Locate the cell with the specified text and output its (X, Y) center coordinate. 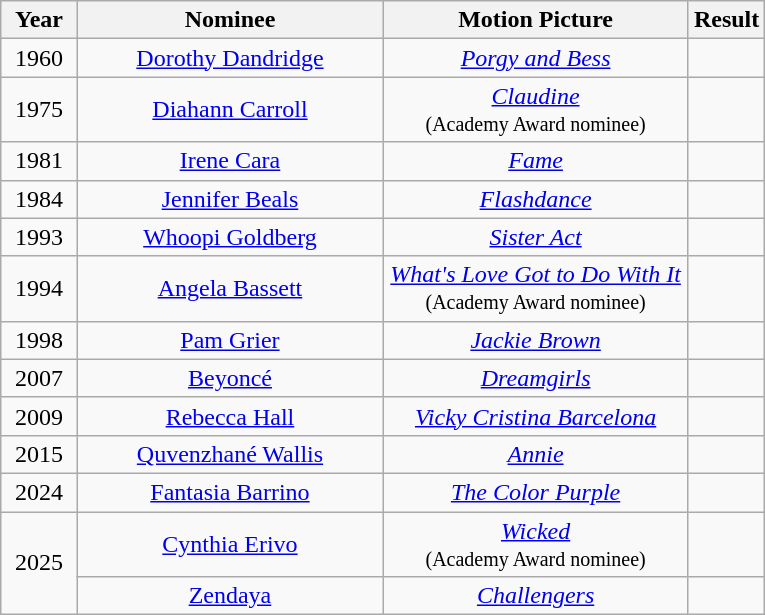
Fantasia Barrino (230, 492)
Sister Act (536, 237)
What's Love Got to Do With It(Academy Award nominee) (536, 288)
Flashdance (536, 199)
2025 (39, 564)
Porgy and Bess (536, 58)
1981 (39, 161)
2015 (39, 454)
Challengers (536, 596)
Motion Picture (536, 20)
Fame (536, 161)
1998 (39, 340)
Result (726, 20)
Irene Cara (230, 161)
Jennifer Beals (230, 199)
1994 (39, 288)
The Color Purple (536, 492)
2007 (39, 378)
Zendaya (230, 596)
1993 (39, 237)
1984 (39, 199)
Rebecca Hall (230, 416)
Year (39, 20)
Angela Bassett (230, 288)
Cynthia Erivo (230, 544)
Annie (536, 454)
Quvenzhané Wallis (230, 454)
2009 (39, 416)
1975 (39, 110)
Jackie Brown (536, 340)
1960 (39, 58)
Dorothy Dandridge (230, 58)
Wicked(Academy Award nominee) (536, 544)
Vicky Cristina Barcelona (536, 416)
Claudine(Academy Award nominee) (536, 110)
Nominee (230, 20)
Pam Grier (230, 340)
Diahann Carroll (230, 110)
Beyoncé (230, 378)
Whoopi Goldberg (230, 237)
2024 (39, 492)
Dreamgirls (536, 378)
